Extract the (X, Y) coordinate from the center of the cell holding the provided text.  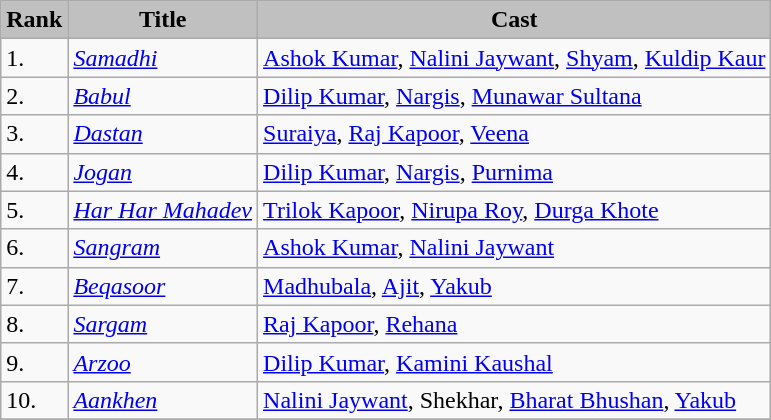
Dilip Kumar, Nargis, Munawar Sultana (514, 96)
4. (34, 172)
Samadhi (163, 58)
Dastan (163, 134)
Dilip Kumar, Kamini Kaushal (514, 362)
Nalini Jaywant, Shekhar, Bharat Bhushan, Yakub (514, 400)
Ashok Kumar, Nalini Jaywant (514, 248)
10. (34, 400)
Title (163, 20)
Trilok Kapoor, Nirupa Roy, Durga Khote (514, 210)
7. (34, 286)
Raj Kapoor, Rehana (514, 324)
5. (34, 210)
9. (34, 362)
Dilip Kumar, Nargis, Purnima (514, 172)
Har Har Mahadev (163, 210)
Beqasoor (163, 286)
Arzoo (163, 362)
1. (34, 58)
8. (34, 324)
Aankhen (163, 400)
6. (34, 248)
Ashok Kumar, Nalini Jaywant, Shyam, Kuldip Kaur (514, 58)
Cast (514, 20)
Madhubala, Ajit, Yakub (514, 286)
Jogan (163, 172)
3. (34, 134)
2. (34, 96)
Babul (163, 96)
Sangram (163, 248)
Suraiya, Raj Kapoor, Veena (514, 134)
Rank (34, 20)
Sargam (163, 324)
